Determine the (x, y) coordinate at the center of the cell enclosing the given text.  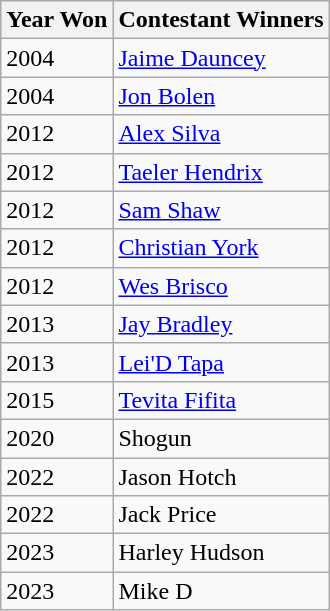
2015 (57, 400)
Shogun (221, 438)
Harley Hudson (221, 553)
Jay Bradley (221, 324)
Wes Brisco (221, 286)
Jack Price (221, 515)
2020 (57, 438)
Christian York (221, 248)
Sam Shaw (221, 210)
Alex Silva (221, 134)
Jason Hotch (221, 477)
Tevita Fifita (221, 400)
Lei'D Tapa (221, 362)
Year Won (57, 20)
Taeler Hendrix (221, 172)
Jaime Dauncey (221, 58)
Jon Bolen (221, 96)
Contestant Winners (221, 20)
Mike D (221, 591)
